Return [X, Y] of the center of cell containing provided text 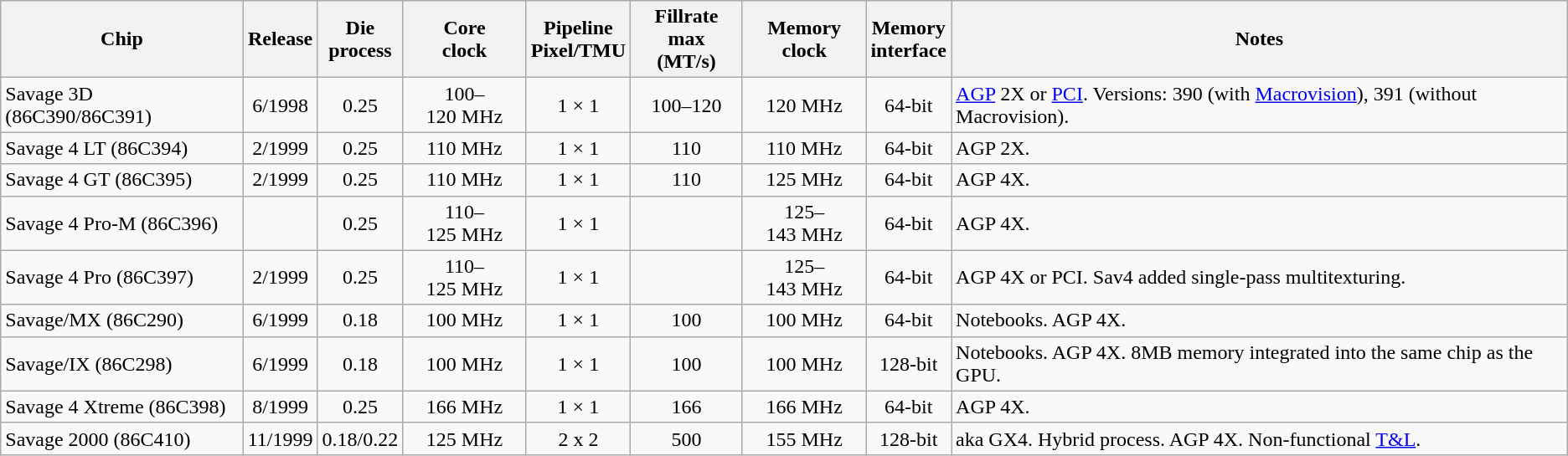
AGP 2X or PCI. Versions: 390 (with Macrovision), 391 (without Macrovision). [1260, 105]
Notebooks. AGP 4X. 8MB memory integrated into the same chip as the GPU. [1260, 363]
Coreclock [464, 39]
AGP 4X or PCI. Sav4 added single-pass multitexturing. [1260, 278]
100–120 [687, 105]
155 MHz [804, 438]
11/1999 [280, 438]
Memoryinterface [909, 39]
Savage 4 Pro-M (86C396) [122, 223]
Savage 4 LT (86C394) [122, 148]
2 x 2 [578, 438]
AGP 2X. [1260, 148]
aka GX4. Hybrid process. AGP 4X. Non-functional T&L. [1260, 438]
100–120 MHz [464, 105]
Chip [122, 39]
Memoryclock [804, 39]
Savage/IX (86C298) [122, 363]
Savage 4 GT (86C395) [122, 180]
0.18/0.22 [360, 438]
500 [687, 438]
6/1998 [280, 105]
Notes [1260, 39]
Release [280, 39]
Dieprocess [360, 39]
Savage/MX (86C290) [122, 320]
Savage 4 Xtreme (86C398) [122, 407]
Savage 2000 (86C410) [122, 438]
PipelinePixel/TMU [578, 39]
Savage 3D (86C390/86C391) [122, 105]
8/1999 [280, 407]
166 [687, 407]
Fillrate max(MT/s) [687, 39]
Savage 4 Pro (86C397) [122, 278]
120 MHz [804, 105]
Notebooks. AGP 4X. [1260, 320]
